Detect which cell encompasses the target text, then output its (x, y) center coordinate. 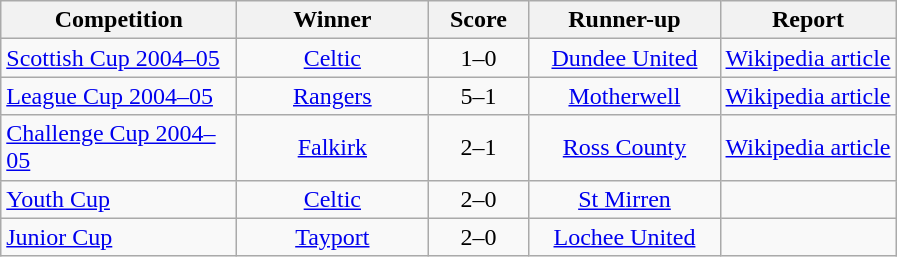
Falkirk (332, 148)
Rangers (332, 96)
5–1 (478, 96)
Scottish Cup 2004–05 (119, 58)
Report (808, 20)
2–1 (478, 148)
St Mirren (624, 199)
Score (478, 20)
Motherwell (624, 96)
Dundee United (624, 58)
Lochee United (624, 237)
Winner (332, 20)
Junior Cup (119, 237)
Competition (119, 20)
Challenge Cup 2004–05 (119, 148)
Runner-up (624, 20)
Ross County (624, 148)
League Cup 2004–05 (119, 96)
Tayport (332, 237)
Youth Cup (119, 199)
1–0 (478, 58)
